Extract the [x, y] coordinate from the center of the cell holding the provided text.  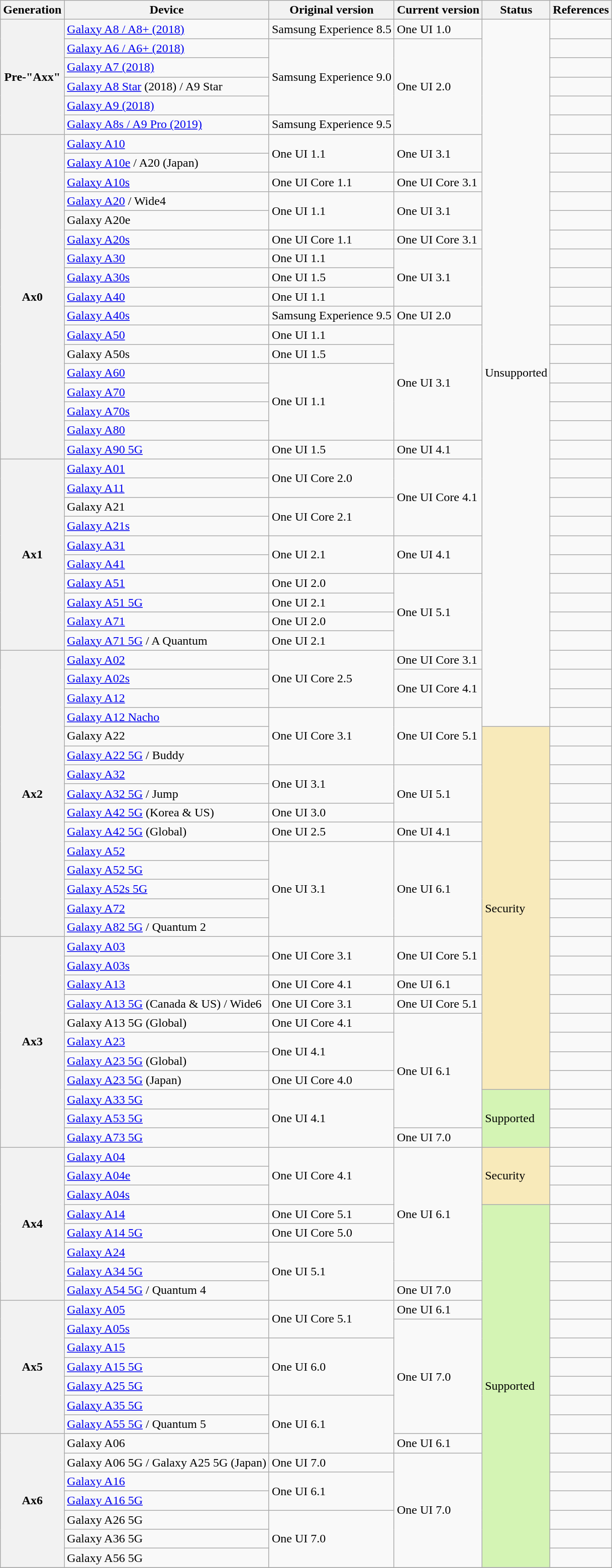
Galaxy A40 [167, 297]
Galaxy A20s [167, 239]
Galaxy A03s [167, 966]
Galaxy A21s [167, 526]
Galaxy A23 [167, 1042]
Galaxy A05s [167, 1329]
Galaxy A11 [167, 488]
One UI Core 2.5 [332, 679]
Galaxy A04 [167, 1156]
Galaxy A52s 5G [167, 889]
One UI Core 5.0 [332, 1233]
Galaxy A12 [167, 698]
Generation [32, 10]
Galaxy A23 5G (Global) [167, 1061]
Galaxy A52 5G [167, 870]
Galaxy A82 5G / Quantum 2 [167, 927]
Galaxy A21 [167, 507]
Galaxy A70 [167, 392]
One UI Core 2.0 [332, 478]
Galaxy A51 5G [167, 602]
Galaxy A70s [167, 411]
Galaxy A8 / A8+ (2018) [167, 29]
Galaxy A15 [167, 1348]
Galaxy A13 [167, 985]
Ax5 [32, 1367]
Device [167, 10]
Galaxy A50s [167, 354]
Original version [332, 10]
Galaxy A51 [167, 583]
Galaxy A04e [167, 1176]
One UI 6.0 [332, 1367]
Galaxy A71 5G / A Quantum [167, 641]
Galaxy A32 [167, 774]
Galaxy A60 [167, 373]
Galaxy A56 5G [167, 1558]
Galaxy A53 5G [167, 1118]
Galaxy A02s [167, 679]
Galaxy A32 5G / Jump [167, 793]
Galaxy A42 5G (Korea & US) [167, 812]
Galaxy A36 5G [167, 1539]
Galaxy A80 [167, 430]
Galaxy A14 [167, 1214]
Galaxy A20 / Wide4 [167, 201]
Galaxy A14 5G [167, 1233]
Pre-"Axx" [32, 77]
Galaxy A22 [167, 736]
Galaxy A6 / A6+ (2018) [167, 48]
Galaxy A05 [167, 1309]
Galaxy A03 [167, 946]
Ax1 [32, 554]
Galaxy A73 5G [167, 1137]
Status [517, 10]
Ax6 [32, 1500]
Galaxy A33 5G [167, 1099]
Galaxy A20e [167, 220]
Galaxy A8 Star (2018) / A9 Star [167, 86]
Ax4 [32, 1223]
Galaxy A24 [167, 1252]
Galaxy A34 5G [167, 1271]
Galaxy A41 [167, 564]
Galaxy A10 [167, 144]
One UI Core 4.0 [332, 1080]
Current version [438, 10]
Galaxy A23 5G (Japan) [167, 1080]
Galaxy A13 5G (Global) [167, 1023]
Galaxy A30 [167, 259]
Galaxy A22 5G / Buddy [167, 755]
Galaxy A02 [167, 660]
Galaxy A06 5G / Galaxy A25 5G (Japan) [167, 1463]
References [581, 10]
Galaxy A90 5G [167, 449]
One UI 2.5 [332, 831]
Galaxy A52 [167, 851]
Galaxy A01 [167, 468]
Galaxy A71 [167, 622]
Galaxy A9 (2018) [167, 105]
Galaxy A06 [167, 1443]
Galaxy A8s / A9 Pro (2019) [167, 125]
Galaxy A7 (2018) [167, 67]
Galaxy A72 [167, 908]
Galaxy A31 [167, 545]
Galaxy A55 5G / Quantum 5 [167, 1424]
One UI 3.0 [332, 812]
Ax2 [32, 793]
Samsung Experience 8.5 [332, 29]
Galaxy A40s [167, 316]
Samsung Experience 9.0 [332, 77]
Galaxy A13 5G (Canada & US) / Wide6 [167, 1004]
Galaxy A12 Nacho [167, 717]
Galaxy A35 5G [167, 1405]
Galaxy A10e / A20 (Japan) [167, 163]
Galaxy A54 5G / Quantum 4 [167, 1290]
Galaxy A16 [167, 1482]
Galaxy A10s [167, 182]
Unsupported [517, 373]
One UI 1.0 [438, 29]
Galaxy A50 [167, 335]
Galaxy A25 5G [167, 1386]
Galaxy A04s [167, 1195]
Galaxy A30s [167, 278]
Ax3 [32, 1042]
Galaxy A42 5G (Global) [167, 831]
One UI Core 2.1 [332, 516]
Galaxy A26 5G [167, 1520]
Galaxy A15 5G [167, 1367]
Ax0 [32, 296]
Galaxy A16 5G [167, 1501]
